Provide the (X, Y) coordinate of the cell's center where the given text is located.  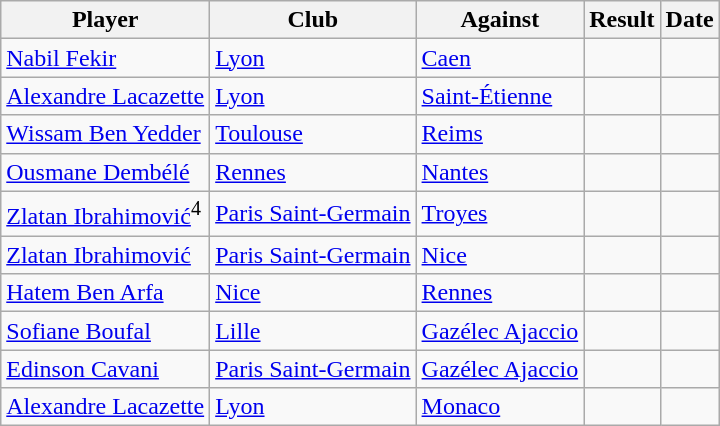
Sofiane Boufal (106, 331)
Against (500, 20)
Nabil Fekir (106, 58)
Lille (313, 331)
Ousmane Dembélé (106, 172)
Club (313, 20)
Nantes (500, 172)
Zlatan Ibrahimović (106, 255)
Edinson Cavani (106, 369)
Monaco (500, 407)
Wissam Ben Yedder (106, 134)
Date (690, 20)
Result (622, 20)
Caen (500, 58)
Saint-Étienne (500, 96)
Zlatan Ibrahimović4 (106, 214)
Reims (500, 134)
Player (106, 20)
Troyes (500, 214)
Hatem Ben Arfa (106, 293)
Toulouse (313, 134)
